Extract the (X, Y) coordinate from the center of the cell holding the provided text.  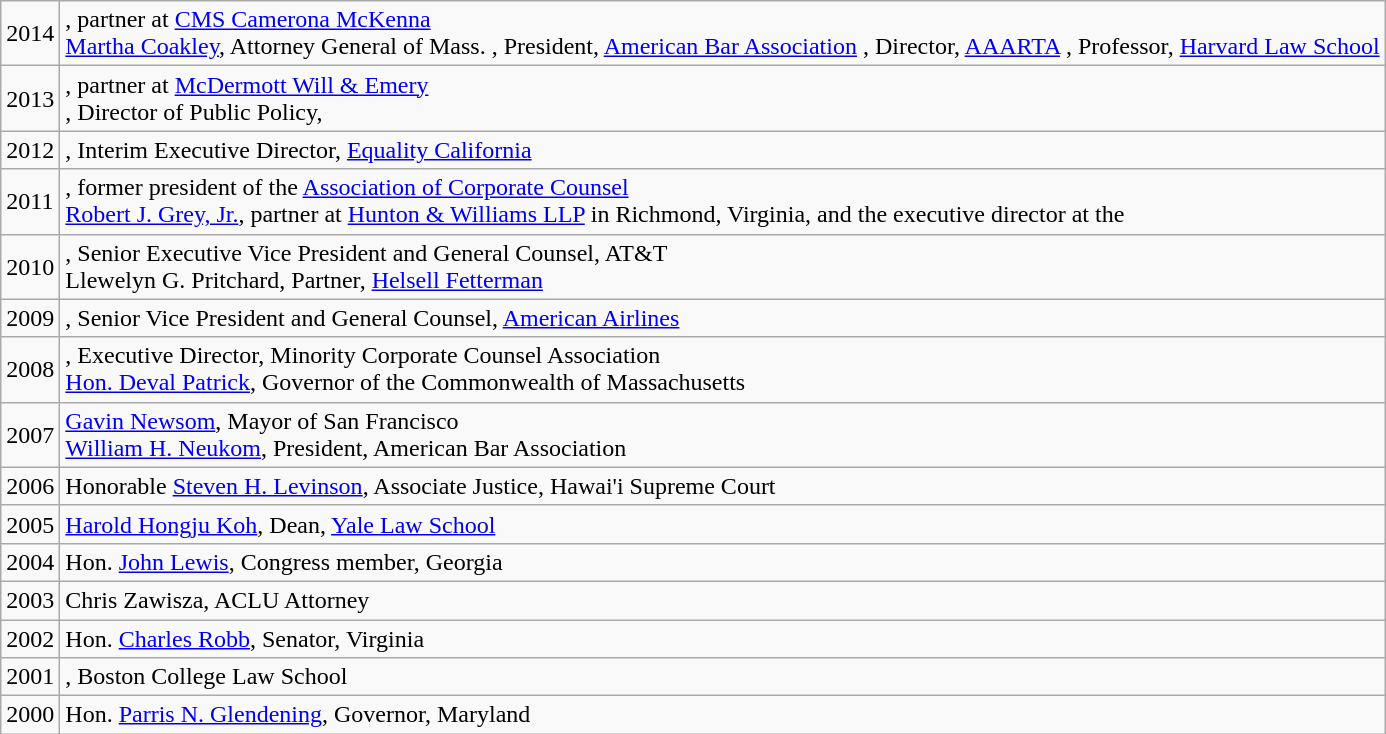
Chris Zawisza, ACLU Attorney (722, 600)
2003 (30, 600)
2006 (30, 486)
2012 (30, 150)
, Interim Executive Director, Equality California (722, 150)
2011 (30, 202)
2005 (30, 524)
Hon. John Lewis, Congress member, Georgia (722, 562)
Hon. Parris N. Glendening, Governor, Maryland (722, 715)
Gavin Newsom, Mayor of San FranciscoWilliam H. Neukom, President, American Bar Association (722, 434)
2001 (30, 677)
2002 (30, 639)
Honorable Steven H. Levinson, Associate Justice, Hawai'i Supreme Court (722, 486)
, Senior Vice President and General Counsel, American Airlines (722, 318)
, partner at McDermott Will & Emery, Director of Public Policy, (722, 98)
2010 (30, 266)
2004 (30, 562)
2000 (30, 715)
2007 (30, 434)
Hon. Charles Robb, Senator, Virginia (722, 639)
, Senior Executive Vice President and General Counsel, AT&TLlewelyn G. Pritchard, Partner, Helsell Fetterman (722, 266)
2008 (30, 370)
2009 (30, 318)
, Boston College Law School (722, 677)
2013 (30, 98)
, Executive Director, Minority Corporate Counsel AssociationHon. Deval Patrick, Governor of the Commonwealth of Massachusetts (722, 370)
Harold Hongju Koh, Dean, Yale Law School (722, 524)
2014 (30, 34)
